For the text-containing cell, return its midpoint in (x, y) coordinate format. 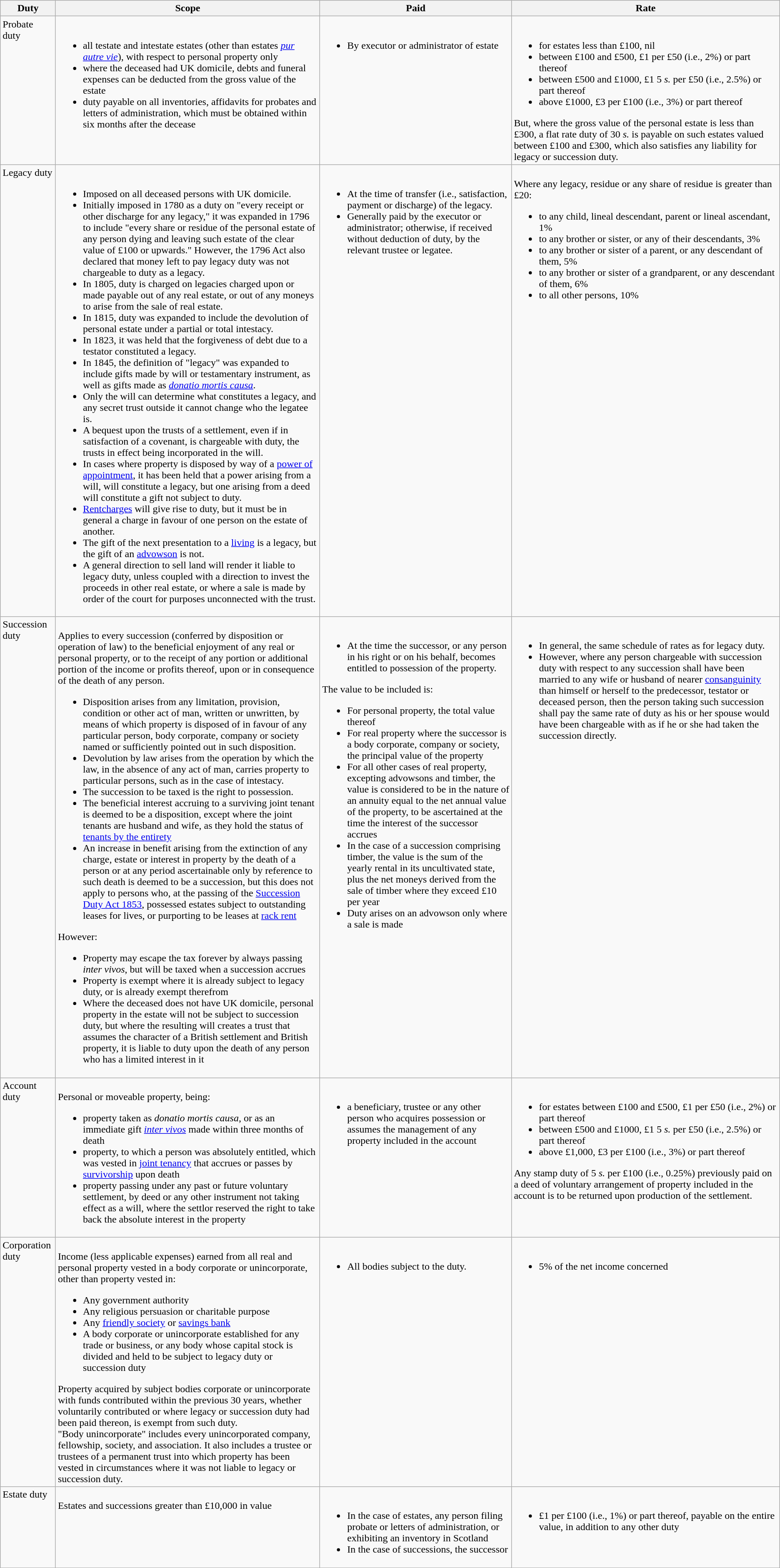
Succession duty (28, 847)
Paid (416, 8)
Scope (187, 8)
Duty (28, 8)
Account duty (28, 1158)
Legacy duty (28, 391)
5% of the net income concerned (646, 1362)
Rate (646, 8)
All bodies subject to the duty. (416, 1362)
Estates and successions greater than £10,000 in value (187, 1527)
Estate duty (28, 1527)
Probate duty (28, 90)
£1 per £100 (i.e., 1%) or part thereof, payable on the entire value, in addition to any other duty (646, 1527)
By executor or administrator of estate (416, 90)
Corporation duty (28, 1362)
a beneficiary, trustee or any other person who acquires possession or assumes the management of any property included in the account (416, 1158)
